Output the [X, Y] coordinate of the center of the cell containing the given text.  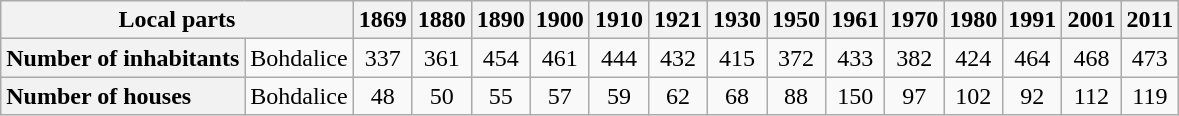
48 [382, 96]
1880 [442, 20]
57 [560, 96]
112 [1092, 96]
464 [1032, 58]
473 [1150, 58]
102 [974, 96]
1950 [796, 20]
372 [796, 58]
433 [856, 58]
382 [914, 58]
415 [738, 58]
2001 [1092, 20]
55 [500, 96]
88 [796, 96]
454 [500, 58]
Local parts [177, 20]
1869 [382, 20]
361 [442, 58]
Number of houses [123, 96]
1890 [500, 20]
119 [1150, 96]
424 [974, 58]
468 [1092, 58]
337 [382, 58]
Number of inhabitants [123, 58]
1900 [560, 20]
1921 [678, 20]
62 [678, 96]
1961 [856, 20]
444 [618, 58]
461 [560, 58]
2011 [1150, 20]
432 [678, 58]
59 [618, 96]
92 [1032, 96]
50 [442, 96]
1991 [1032, 20]
1930 [738, 20]
150 [856, 96]
1980 [974, 20]
1970 [914, 20]
1910 [618, 20]
68 [738, 96]
97 [914, 96]
